Provide the [X, Y] coordinate of the cell's center where the given text is located.  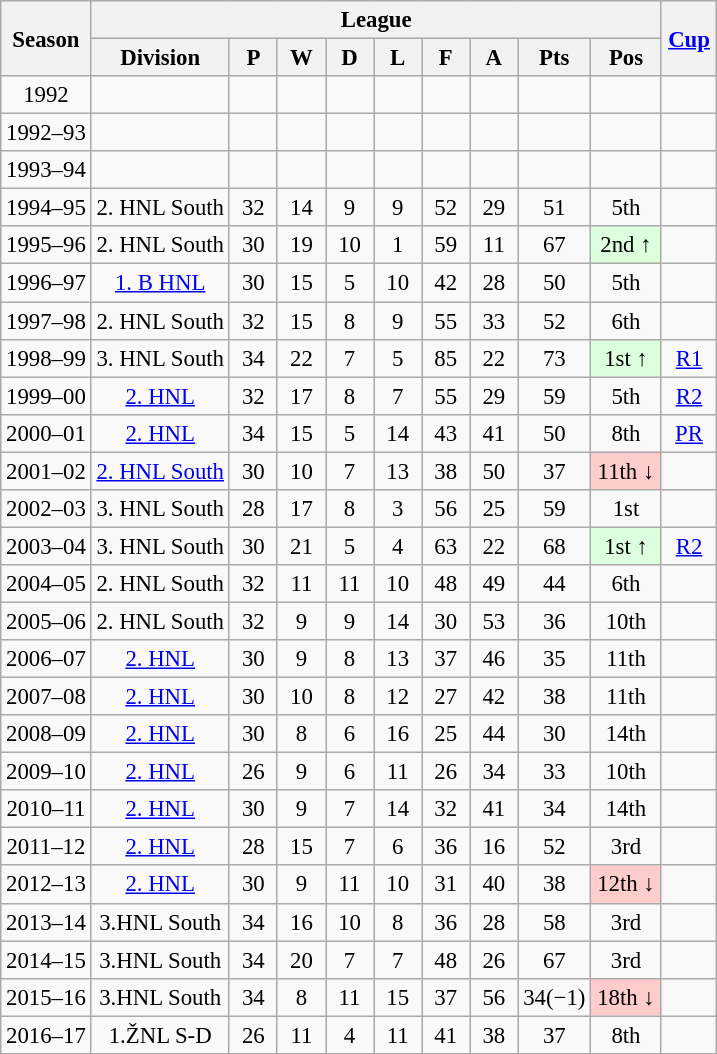
40 [494, 885]
2011–12 [46, 847]
1 [398, 245]
2016–17 [46, 1035]
51 [554, 208]
2007–08 [46, 697]
Cup [689, 38]
58 [554, 922]
2000–01 [46, 433]
1992 [46, 95]
2004–05 [46, 584]
63 [446, 546]
A [494, 58]
73 [554, 358]
2015–16 [46, 997]
1995–96 [46, 245]
2010–11 [46, 809]
2003–04 [46, 546]
34(−1) [554, 997]
1992–93 [46, 133]
27 [446, 697]
43 [446, 433]
2012–13 [46, 885]
P [253, 58]
1. B HNL [160, 283]
PR [689, 433]
2005–06 [46, 621]
85 [446, 358]
2008–09 [46, 734]
League [376, 20]
3 [398, 509]
Pts [554, 58]
35 [554, 659]
49 [494, 584]
1997–98 [46, 321]
1999–00 [46, 396]
12 [398, 697]
46 [494, 659]
68 [554, 546]
19 [301, 245]
2001–02 [46, 471]
1.ŽNL S-D [160, 1035]
18th ↓ [626, 997]
53 [494, 621]
31 [446, 885]
Pos [626, 58]
Division [160, 58]
2009–10 [46, 772]
F [446, 58]
L [398, 58]
20 [301, 960]
2013–14 [46, 922]
1998–99 [46, 358]
1994–95 [46, 208]
2014–15 [46, 960]
1993–94 [46, 170]
2nd ↑ [626, 245]
1st [626, 509]
11th ↓ [626, 471]
12th ↓ [626, 885]
R1 [689, 358]
D [350, 58]
1996–97 [46, 283]
21 [301, 546]
2002–03 [46, 509]
W [301, 58]
2006–07 [46, 659]
Season [46, 38]
